Search for the cell housing the specified text and yield its (x, y) center coordinate. 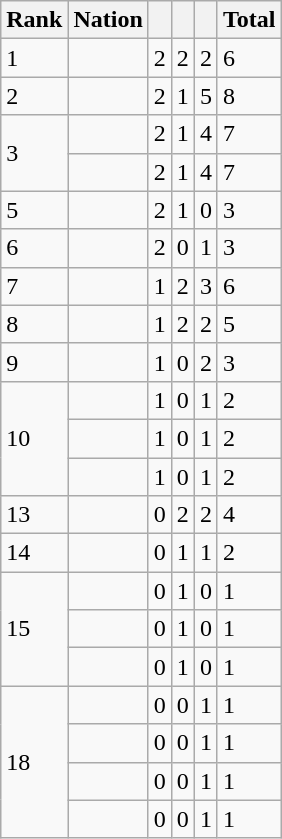
Rank (34, 20)
14 (34, 553)
10 (34, 438)
15 (34, 629)
Total (249, 20)
Nation (108, 20)
9 (34, 362)
13 (34, 515)
18 (34, 762)
